Scan for the cell matching the given text and deliver its (x, y) coordinate at center. 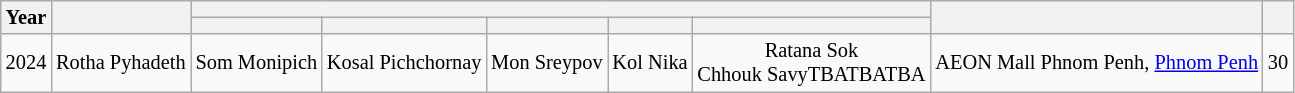
Mon Sreypov (546, 63)
Kosal Pichchornay (404, 63)
Year (26, 17)
2024 (26, 63)
Ratana SokChhouk SavyTBATBATBA (811, 63)
AEON Mall Phnom Penh, Phnom Penh (1096, 63)
30 (1278, 63)
Som Monipich (256, 63)
Rotha Pyhadeth (120, 63)
Kol Nika (650, 63)
